Locate the cell with the specified text and output its [x, y] center coordinate. 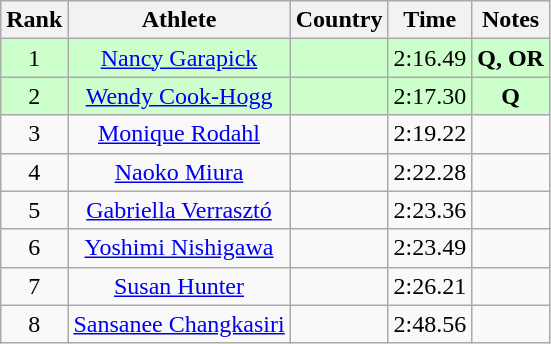
Sansanee Changkasiri [179, 324]
3 [34, 134]
Q [511, 96]
1 [34, 58]
2:22.28 [430, 172]
Susan Hunter [179, 286]
4 [34, 172]
7 [34, 286]
5 [34, 210]
Nancy Garapick [179, 58]
Country [339, 20]
Yoshimi Nishigawa [179, 248]
2:26.21 [430, 286]
2:16.49 [430, 58]
Wendy Cook-Hogg [179, 96]
Rank [34, 20]
Gabriella Verrasztó [179, 210]
2:23.49 [430, 248]
Monique Rodahl [179, 134]
2:23.36 [430, 210]
2:48.56 [430, 324]
6 [34, 248]
2:19.22 [430, 134]
Q, OR [511, 58]
8 [34, 324]
Athlete [179, 20]
2:17.30 [430, 96]
Naoko Miura [179, 172]
Notes [511, 20]
Time [430, 20]
2 [34, 96]
